For the text-containing cell, return its midpoint in [X, Y] coordinate format. 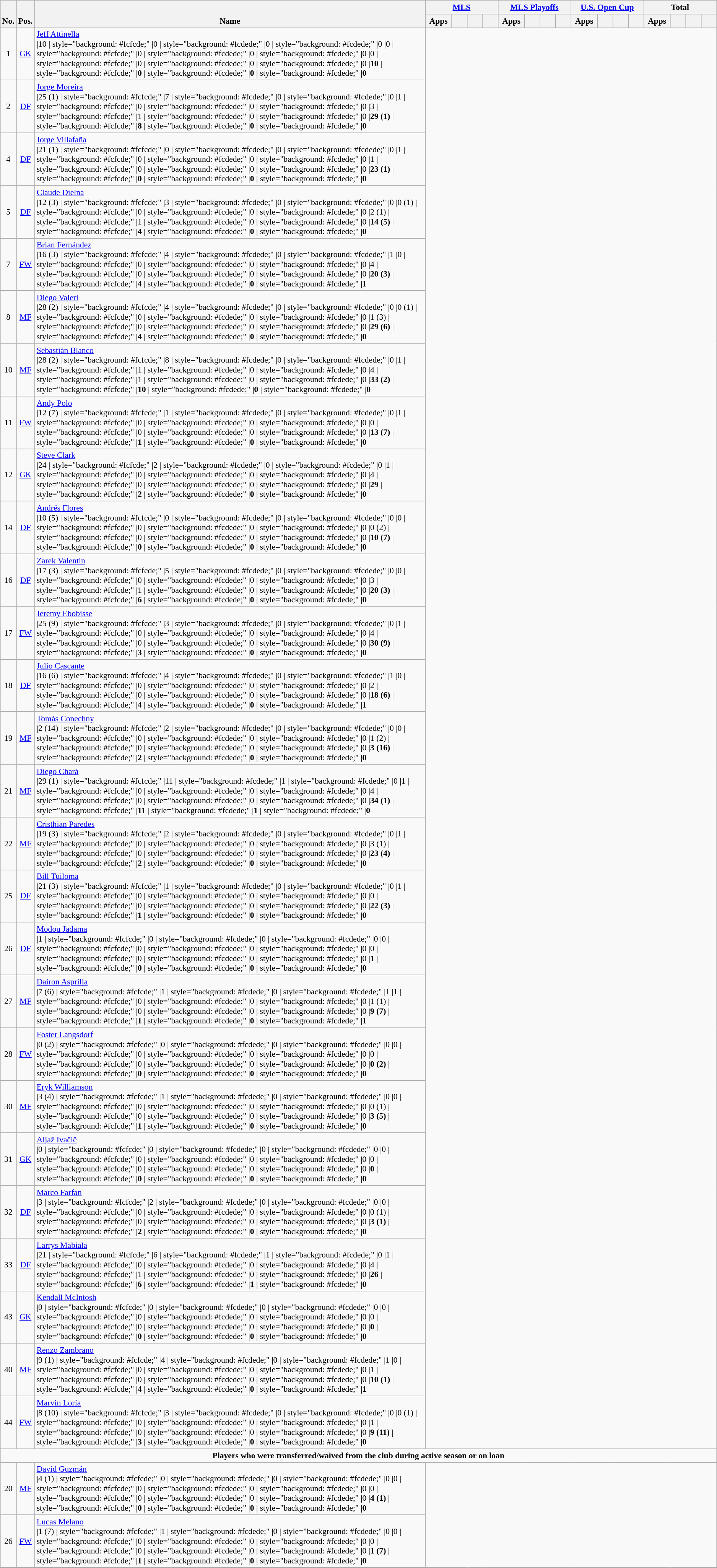
22 [8, 844]
31 [8, 1160]
32 [8, 1212]
8 [8, 317]
7 [8, 265]
12 [8, 475]
No. [8, 14]
25 [8, 896]
30 [8, 1107]
44 [8, 1423]
20 [8, 1489]
5 [8, 212]
16 [8, 581]
14 [8, 528]
4 [8, 159]
18 [8, 686]
1 [8, 54]
10 [8, 370]
40 [8, 1370]
19 [8, 738]
Total [680, 7]
Name [230, 14]
33 [8, 1265]
11 [8, 423]
2 [8, 107]
27 [8, 1002]
Pos. [26, 14]
21 [8, 791]
17 [8, 633]
43 [8, 1317]
MLS [462, 7]
Players who were transferred/waived from the club during active season or on loan [359, 1456]
MLS Playoffs [534, 7]
U.S. Open Cup [607, 7]
28 [8, 1054]
